Determine the (X, Y) coordinate at the center of the cell enclosing the given text.  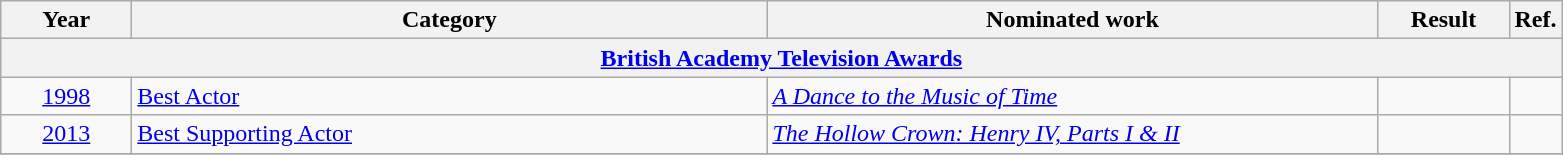
Result (1444, 20)
British Academy Television Awards (782, 58)
Ref. (1536, 20)
Category (450, 20)
A Dance to the Music of Time (1072, 96)
Best Actor (450, 96)
Year (66, 20)
Nominated work (1072, 20)
Best Supporting Actor (450, 134)
The Hollow Crown: Henry IV, Parts I & II (1072, 134)
1998 (66, 96)
2013 (66, 134)
